Capture the cell that displays the provided text and extract its [x, y] central coordinate. 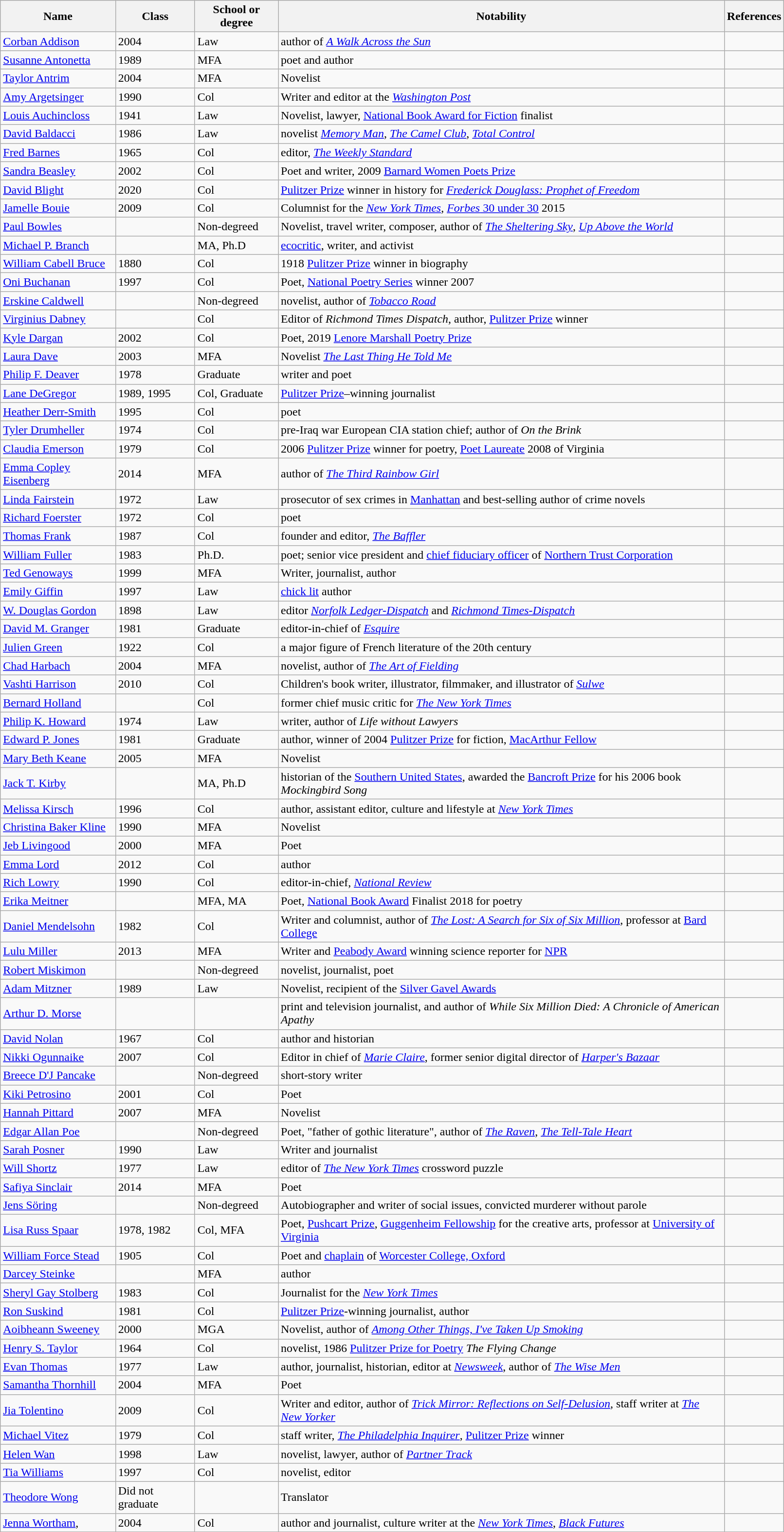
author and journalist, culture writer at the New York Times, Black Futures [501, 1523]
Adam Mitzner [58, 988]
Jack T. Kirby [58, 784]
References [754, 17]
Pulitzer Prize-winning journalist, author [501, 1311]
poet and author [501, 60]
MGA [237, 1330]
1995 [155, 412]
Journalist for the New York Times [501, 1293]
Writer and editor at the Washington Post [501, 97]
Paul Bowles [58, 226]
2001 [155, 1094]
author, journalist, historian, editor at Newsweek, author of The Wise Men [501, 1367]
1941 [155, 115]
Michael P. Branch [58, 245]
historian of the Southern United States, awarded the Bancroft Prize for his 2006 book Mockingbird Song [501, 784]
Novelist, lawyer, National Book Award for Fiction finalist [501, 115]
novelist, author of Tobacco Road [501, 301]
Ph.D. [237, 554]
Kyle Dargan [58, 338]
Aoibheann Sweeney [58, 1330]
poet; senior vice president and chief fiduciary officer of Northern Trust Corporation [501, 554]
Louis Auchincloss [58, 115]
Poet, 2019 Lenore Marshall Poetry Prize [501, 338]
Kiki Petrosino [58, 1094]
Christina Baker Kline [58, 827]
2010 [155, 684]
editor Norfolk Ledger-Dispatch and Richmond Times-Dispatch [501, 610]
Sarah Posner [58, 1149]
Jeb Livingood [58, 845]
2006 Pulitzer Prize winner for poetry, Poet Laureate 2008 of Virginia [501, 449]
William Cabell Bruce [58, 264]
Columnist for the New York Times, Forbes 30 under 30 2015 [501, 208]
David Blight [58, 189]
Breece D'J Pancake [58, 1076]
Pulitzer Prize winner in history for Frederick Douglass: Prophet of Freedom [501, 189]
Autobiographer and writer of social issues, convicted murderer without parole [501, 1205]
Arthur D. Morse [58, 1013]
Jens Söring [58, 1205]
Editor of Richmond Times Dispatch, author, Pulitzer Prize winner [501, 319]
author and historian [501, 1039]
print and television journalist, and author of While Six Million Died: A Chronicle of American Apathy [501, 1013]
Mary Beth Keane [58, 758]
Jenna Wortham, [58, 1523]
1999 [155, 573]
1880 [155, 264]
Claudia Emerson [58, 449]
Translator [501, 1497]
David Nolan [58, 1039]
novelist, author of The Art of Fielding [501, 666]
Helen Wan [58, 1454]
short-story writer [501, 1076]
author of The Third Rainbow Girl [501, 474]
Lisa Russ Spaar [58, 1230]
Writer, journalist, author [501, 573]
William Force Stead [58, 1256]
Ron Suskind [58, 1311]
Poet, National Book Award Finalist 2018 for poetry [501, 901]
Linda Fairstein [58, 499]
staff writer, The Philadelphia Inquirer, Pulitzer Prize winner [501, 1435]
Poet, "father of gothic literature", author of The Raven, The Tell-Tale Heart [501, 1131]
editor-in-chief, National Review [501, 883]
1918 Pulitzer Prize winner in biography [501, 264]
a major figure of French literature of the 20th century [501, 647]
1982 [155, 927]
1978 [155, 375]
Amy Argetsinger [58, 97]
Thomas Frank [58, 536]
Daniel Mendelsohn [58, 927]
Philip F. Deaver [58, 375]
editor, The Weekly Standard [501, 152]
1922 [155, 647]
Poet and chaplain of Worcester College, Oxford [501, 1256]
1989, 1995 [155, 393]
Ted Genoways [58, 573]
1905 [155, 1256]
Novelist, recipient of the Silver Gavel Awards [501, 988]
Lulu Miller [58, 951]
Will Shortz [58, 1168]
Chad Harbach [58, 666]
Writer and columnist, author of The Lost: A Search for Six of Six Million, professor at Bard College [501, 927]
2005 [155, 758]
Novelist, author of Among Other Things, I've Taken Up Smoking [501, 1330]
Vashti Harrison [58, 684]
Melissa Kirsch [58, 808]
Julien Green [58, 647]
writer, author of Life without Lawyers [501, 721]
prosecutor of sex crimes in Manhattan and best-selling author of crime novels [501, 499]
Rich Lowry [58, 883]
Susanne Antonetta [58, 60]
David M. Granger [58, 629]
Virginius Dabney [58, 319]
MFA, MA [237, 901]
Bernard Holland [58, 703]
Name [58, 17]
author, winner of 2004 Pulitzer Prize for fiction, MacArthur Fellow [501, 740]
founder and editor, The Baffler [501, 536]
former chief music critic for The New York Times [501, 703]
1964 [155, 1348]
W. Douglas Gordon [58, 610]
Sandra Beasley [58, 171]
Poet, National Poetry Series winner 2007 [501, 282]
Theodore Wong [58, 1497]
Poet and writer, 2009 Barnard Women Poets Prize [501, 171]
novelist, editor [501, 1472]
1978, 1982 [155, 1230]
Tia Williams [58, 1472]
Emily Giffin [58, 592]
1998 [155, 1454]
novelist, lawyer, author of Partner Track [501, 1454]
1996 [155, 808]
author, assistant editor, culture and lifestyle at New York Times [501, 808]
Novelist, travel writer, composer, author of The Sheltering Sky, Up Above the World [501, 226]
School or degree [237, 17]
Henry S. Taylor [58, 1348]
Darcey Steinke [58, 1274]
Novelist The Last Thing He Told Me [501, 356]
ecocritic, writer, and activist [501, 245]
1967 [155, 1039]
Jia Tolentino [58, 1410]
Taylor Antrim [58, 78]
1986 [155, 134]
Writer and editor, author of Trick Mirror: Reflections on Self-Delusion, staff writer at The New Yorker [501, 1410]
Col, Graduate [237, 393]
Safiya Sinclair [58, 1187]
Michael Vitez [58, 1435]
editor of The New York Times crossword puzzle [501, 1168]
chick lit author [501, 592]
Hannah Pittard [58, 1113]
editor-in-chief of Esquire [501, 629]
2013 [155, 951]
Editor in chief of Marie Claire, former senior digital director of Harper's Bazaar [501, 1057]
novelist, 1986 Pulitzer Prize for Poetry The Flying Change [501, 1348]
2003 [155, 356]
Sheryl Gay Stolberg [58, 1293]
Jamelle Bouie [58, 208]
Children's book writer, illustrator, filmmaker, and illustrator of Sulwe [501, 684]
author of A Walk Across the Sun [501, 41]
Nikki Ogunnaike [58, 1057]
William Fuller [58, 554]
Erika Meitner [58, 901]
Pulitzer Prize–winning journalist [501, 393]
Writer and Peabody Award winning science reporter for NPR [501, 951]
pre-Iraq war European CIA station chief; author of On the Brink [501, 430]
1965 [155, 152]
Oni Buchanan [58, 282]
Richard Foerster [58, 517]
Laura Dave [58, 356]
Class [155, 17]
Evan Thomas [58, 1367]
Notability [501, 17]
Poet, Pushcart Prize, Guggenheim Fellowship for the creative arts, professor at University of Virginia [501, 1230]
Did not graduate [155, 1497]
2012 [155, 864]
2020 [155, 189]
Samantha Thornhill [58, 1385]
Corban Addison [58, 41]
novelist Memory Man, The Camel Club, Total Control [501, 134]
Lane DeGregor [58, 393]
Robert Miskimon [58, 970]
1898 [155, 610]
writer and poet [501, 375]
Edward P. Jones [58, 740]
novelist, journalist, poet [501, 970]
Edgar Allan Poe [58, 1131]
Erskine Caldwell [58, 301]
Writer and journalist [501, 1149]
Emma Copley Eisenberg [58, 474]
Fred Barnes [58, 152]
1987 [155, 536]
Emma Lord [58, 864]
Tyler Drumheller [58, 430]
Col, MFA [237, 1230]
Philip K. Howard [58, 721]
Heather Derr-Smith [58, 412]
David Baldacci [58, 134]
